Scan for the cell matching the given text and deliver its [X, Y] coordinate at center. 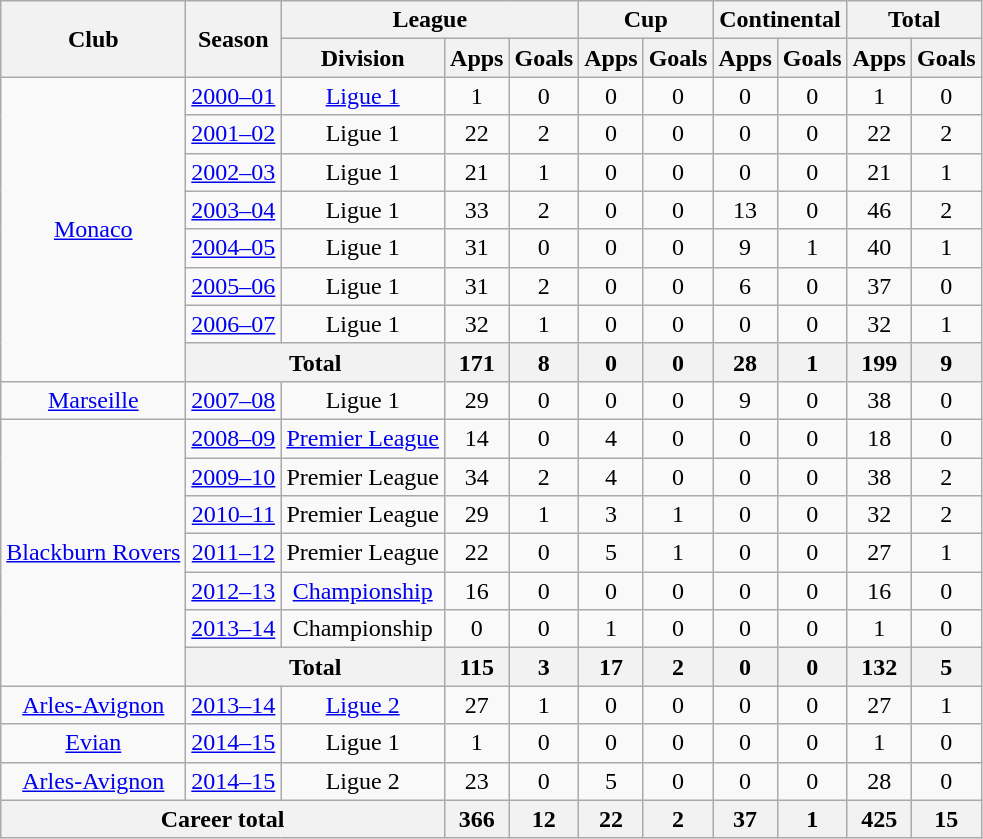
14 [477, 438]
425 [879, 819]
23 [477, 781]
Evian [94, 743]
Blackburn Rovers [94, 552]
199 [879, 362]
League [430, 20]
171 [477, 362]
366 [477, 819]
33 [477, 210]
13 [745, 210]
18 [879, 438]
2001–02 [234, 134]
2012–13 [234, 591]
2008–09 [234, 438]
2000–01 [234, 96]
40 [879, 248]
8 [544, 362]
2005–06 [234, 286]
2004–05 [234, 248]
34 [477, 477]
Continental [780, 20]
132 [879, 667]
12 [544, 819]
15 [946, 819]
Cup [646, 20]
2003–04 [234, 210]
46 [879, 210]
2010–11 [234, 515]
2002–03 [234, 172]
Club [94, 39]
Monaco [94, 229]
2009–10 [234, 477]
Career total [223, 819]
Division [363, 58]
2011–12 [234, 553]
Marseille [94, 400]
Season [234, 39]
6 [745, 286]
2006–07 [234, 324]
17 [611, 667]
115 [477, 667]
2007–08 [234, 400]
